Determine the (x, y) coordinate at the center of the cell enclosing the given text.  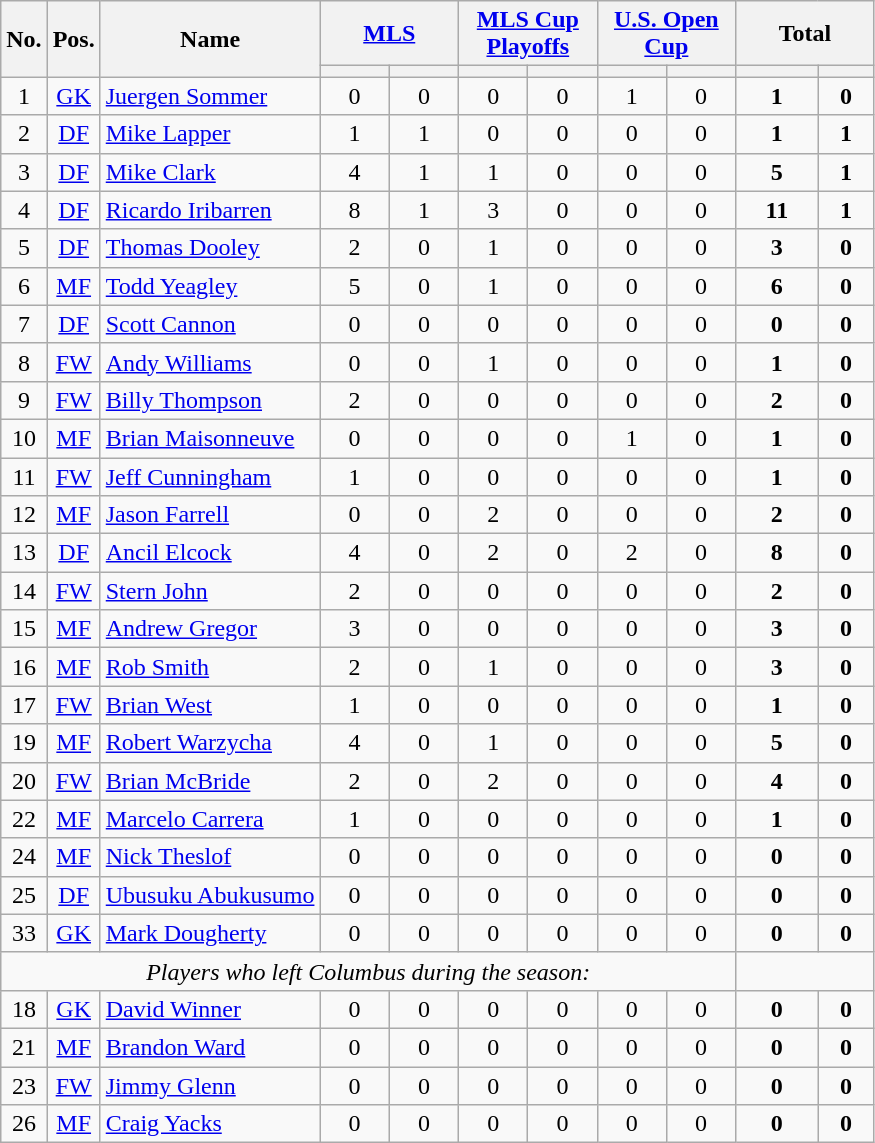
MLS Cup Playoffs (528, 34)
25 (24, 895)
24 (24, 857)
18 (24, 1009)
Mike Clark (210, 172)
Brian Maisonneuve (210, 438)
Andrew Gregor (210, 629)
7 (24, 324)
Scott Cannon (210, 324)
Andy Williams (210, 362)
Players who left Columbus during the season: (368, 971)
14 (24, 591)
10 (24, 438)
Todd Yeagley (210, 286)
Brian West (210, 705)
26 (24, 1124)
12 (24, 515)
Juergen Sommer (210, 96)
Rob Smith (210, 667)
Jimmy Glenn (210, 1085)
U.S. Open Cup (666, 34)
Name (210, 39)
Pos. (74, 39)
19 (24, 743)
Ricardo Iribarren (210, 210)
Brian McBride (210, 781)
Mike Lapper (210, 134)
Marcelo Carrera (210, 819)
13 (24, 553)
9 (24, 400)
33 (24, 933)
Craig Yacks (210, 1124)
22 (24, 819)
Brandon Ward (210, 1047)
Total (806, 34)
21 (24, 1047)
Billy Thompson (210, 400)
Jason Farrell (210, 515)
Robert Warzycha (210, 743)
David Winner (210, 1009)
Thomas Dooley (210, 248)
Ancil Elcock (210, 553)
17 (24, 705)
No. (24, 39)
MLS (390, 34)
Jeff Cunningham (210, 477)
20 (24, 781)
Nick Theslof (210, 857)
23 (24, 1085)
Mark Dougherty (210, 933)
15 (24, 629)
Stern John (210, 591)
Ubusuku Abukusumo (210, 895)
16 (24, 667)
